Search for the cell housing the specified text and yield its (x, y) center coordinate. 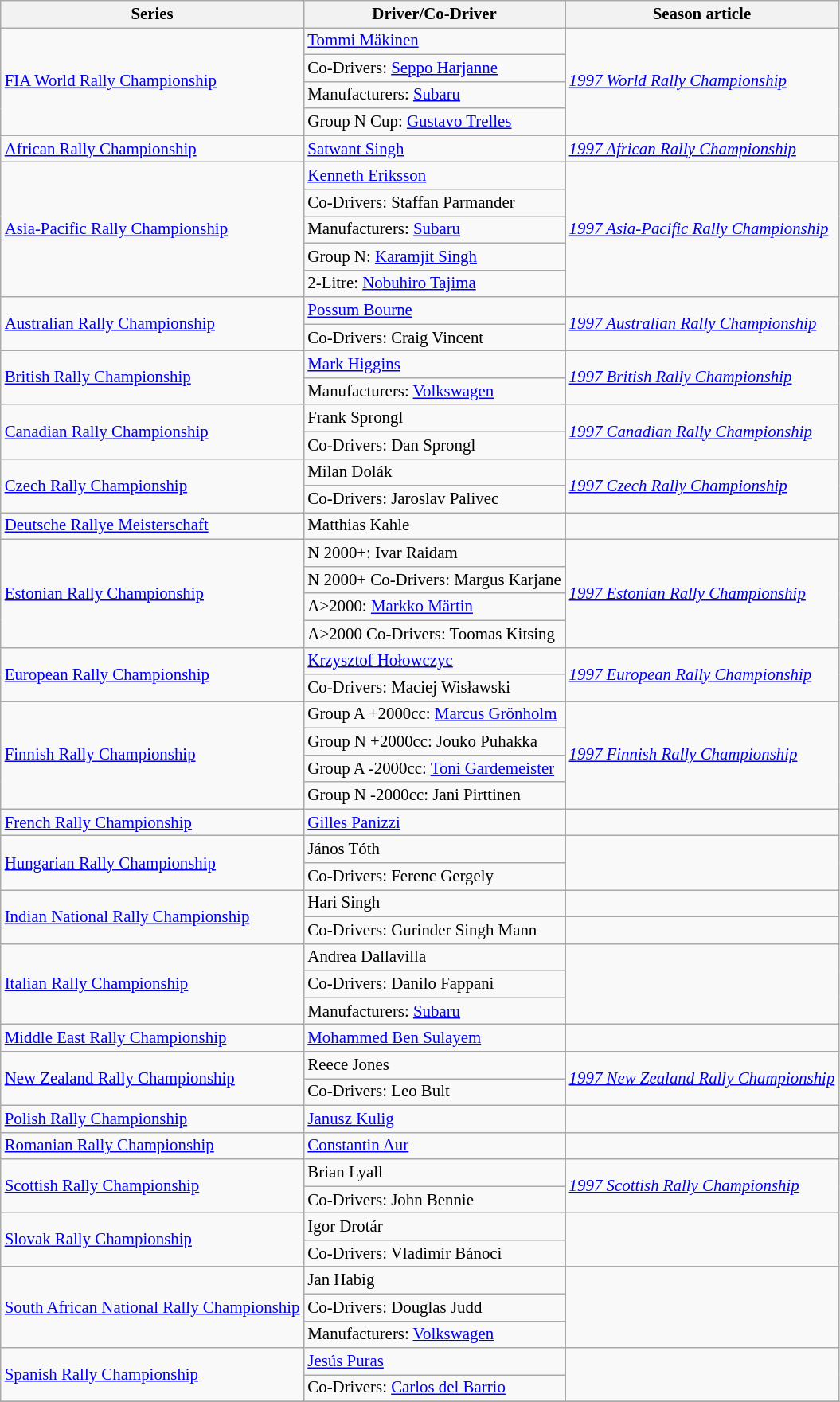
János Tóth (434, 849)
Hungarian Rally Championship (153, 863)
South African National Rally Championship (153, 1307)
Gilles Panizzi (434, 822)
2-Litre: Nobuhiro Tajima (434, 283)
Co-Drivers: Dan Sprongl (434, 445)
Mohammed Ben Sulayem (434, 1038)
Brian Lyall (434, 1173)
Co-Drivers: Douglas Judd (434, 1307)
Possum Bourne (434, 310)
Group A +2000cc: Marcus Grönholm (434, 715)
Group N -2000cc: Jani Pirttinen (434, 795)
Co-Drivers: Ferenc Gergely (434, 877)
Slovak Rally Championship (153, 1240)
Co-Drivers: Craig Vincent (434, 338)
Andrea Dallavilla (434, 957)
N 2000+ Co-Drivers: Margus Karjane (434, 580)
1997 Estonian Rally Championship (702, 594)
Milan Dolák (434, 472)
Polish Rally Championship (153, 1119)
Mark Higgins (434, 365)
Group N +2000cc: Jouko Puhakka (434, 741)
Italian Rally Championship (153, 984)
Jesús Puras (434, 1361)
Krzysztof Hołowczyc (434, 661)
Spanish Rally Championship (153, 1375)
Frank Sprongl (434, 418)
A>2000 Co-Drivers: Toomas Kitsing (434, 634)
1997 European Rally Championship (702, 674)
British Rally Championship (153, 378)
1997 Finnish Rally Championship (702, 755)
Constantin Aur (434, 1146)
African Rally Championship (153, 149)
Czech Rally Championship (153, 486)
1997 Asia-Pacific Rally Championship (702, 229)
1997 New Zealand Rally Championship (702, 1079)
FIA World Rally Championship (153, 81)
Co-Drivers: Danilo Fappani (434, 984)
Group A -2000cc: Toni Gardemeister (434, 768)
Co-Drivers: Seppo Harjanne (434, 68)
Deutsche Rallye Meisterschaft (153, 526)
Reece Jones (434, 1065)
Estonian Rally Championship (153, 594)
Canadian Rally Championship (153, 432)
Tommi Mäkinen (434, 41)
Romanian Rally Championship (153, 1146)
Group N Cup: Gustavo Trelles (434, 122)
1997 British Rally Championship (702, 378)
1997 Czech Rally Championship (702, 486)
A>2000: Markko Märtin (434, 607)
Co-Drivers: Carlos del Barrio (434, 1388)
Co-Drivers: Gurinder Singh Mann (434, 930)
French Rally Championship (153, 822)
Hari Singh (434, 904)
Middle East Rally Championship (153, 1038)
Satwant Singh (434, 149)
Asia-Pacific Rally Championship (153, 229)
Season article (702, 14)
1997 Australian Rally Championship (702, 324)
1997 World Rally Championship (702, 81)
1997 African Rally Championship (702, 149)
Series (153, 14)
Scottish Rally Championship (153, 1186)
Kenneth Eriksson (434, 176)
Jan Habig (434, 1280)
N 2000+: Ivar Raidam (434, 553)
Janusz Kulig (434, 1119)
1997 Canadian Rally Championship (702, 432)
Group N: Karamjit Singh (434, 256)
Co-Drivers: Jaroslav Palivec (434, 499)
Co-Drivers: John Bennie (434, 1200)
Co-Drivers: Maciej Wisławski (434, 688)
Finnish Rally Championship (153, 755)
Igor Drotár (434, 1227)
1997 Scottish Rally Championship (702, 1186)
Co-Drivers: Staffan Parmander (434, 203)
Driver/Co-Driver (434, 14)
European Rally Championship (153, 674)
Matthias Kahle (434, 526)
Co-Drivers: Leo Bult (434, 1092)
Co-Drivers: Vladimír Bánoci (434, 1253)
New Zealand Rally Championship (153, 1079)
Indian National Rally Championship (153, 917)
Australian Rally Championship (153, 324)
